Scan for the cell matching the given text and deliver its (x, y) coordinate at center. 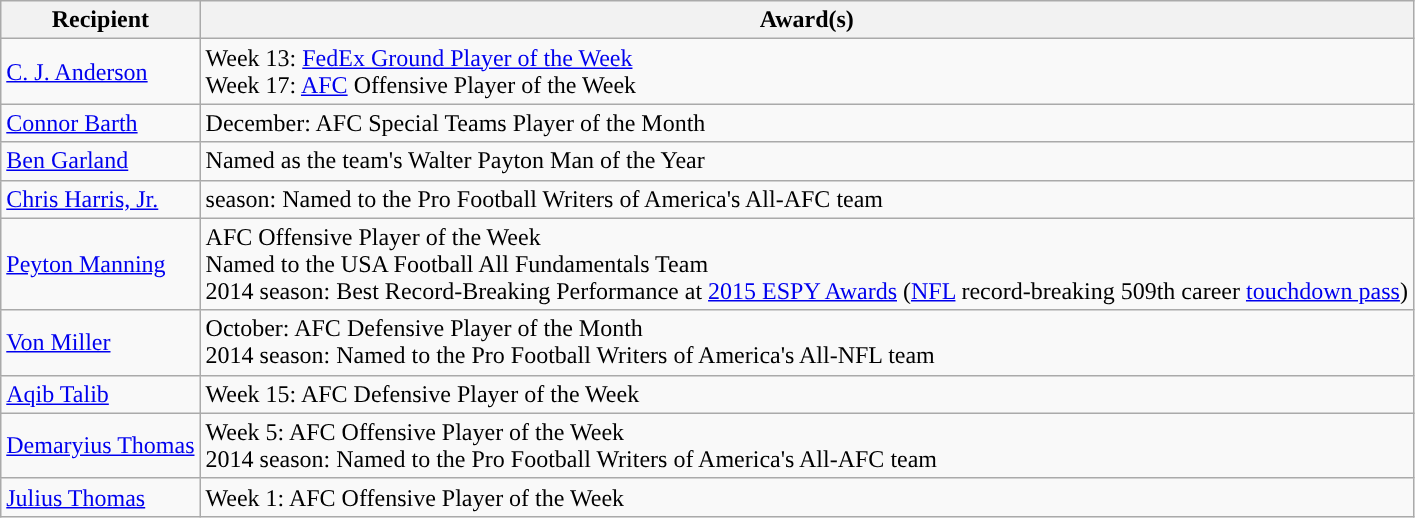
Week 15: AFC Defensive Player of the Week (806, 394)
December: AFC Special Teams Player of the Month (806, 123)
Week 13: FedEx Ground Player of the WeekWeek 17: AFC Offensive Player of the Week (806, 72)
season: Named to the Pro Football Writers of America's All-AFC team (806, 199)
Chris Harris, Jr. (100, 199)
Named as the team's Walter Payton Man of the Year (806, 161)
Connor Barth (100, 123)
Award(s) (806, 20)
October: AFC Defensive Player of the Month2014 season: Named to the Pro Football Writers of America's All-NFL team (806, 342)
C. J. Anderson (100, 72)
Ben Garland (100, 161)
Von Miller (100, 342)
Week 1: AFC Offensive Player of the Week (806, 497)
Julius Thomas (100, 497)
Peyton Manning (100, 264)
Week 5: AFC Offensive Player of the Week2014 season: Named to the Pro Football Writers of America's All-AFC team (806, 446)
Demaryius Thomas (100, 446)
Aqib Talib (100, 394)
Recipient (100, 20)
